Identify which cell holds the provided text, then report its [X, Y] central coordinate. 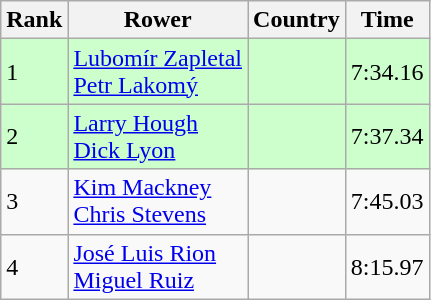
4 [34, 266]
Lubomír ZapletalPetr Lakomý [158, 72]
3 [34, 202]
Rower [158, 20]
Time [387, 20]
2 [34, 136]
Country [297, 20]
7:37.34 [387, 136]
8:15.97 [387, 266]
Rank [34, 20]
Kim MackneyChris Stevens [158, 202]
1 [34, 72]
Larry HoughDick Lyon [158, 136]
7:34.16 [387, 72]
7:45.03 [387, 202]
José Luis RionMiguel Ruiz [158, 266]
